Detect which cell encompasses the target text, then output its (x, y) center coordinate. 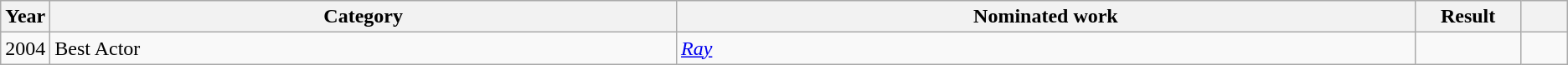
2004 (25, 48)
Category (364, 17)
Year (25, 17)
Ray (1046, 48)
Nominated work (1046, 17)
Best Actor (364, 48)
Result (1467, 17)
